Pinpoint the cell where the given text exists, returning its [x, y] midpoint coordinate. 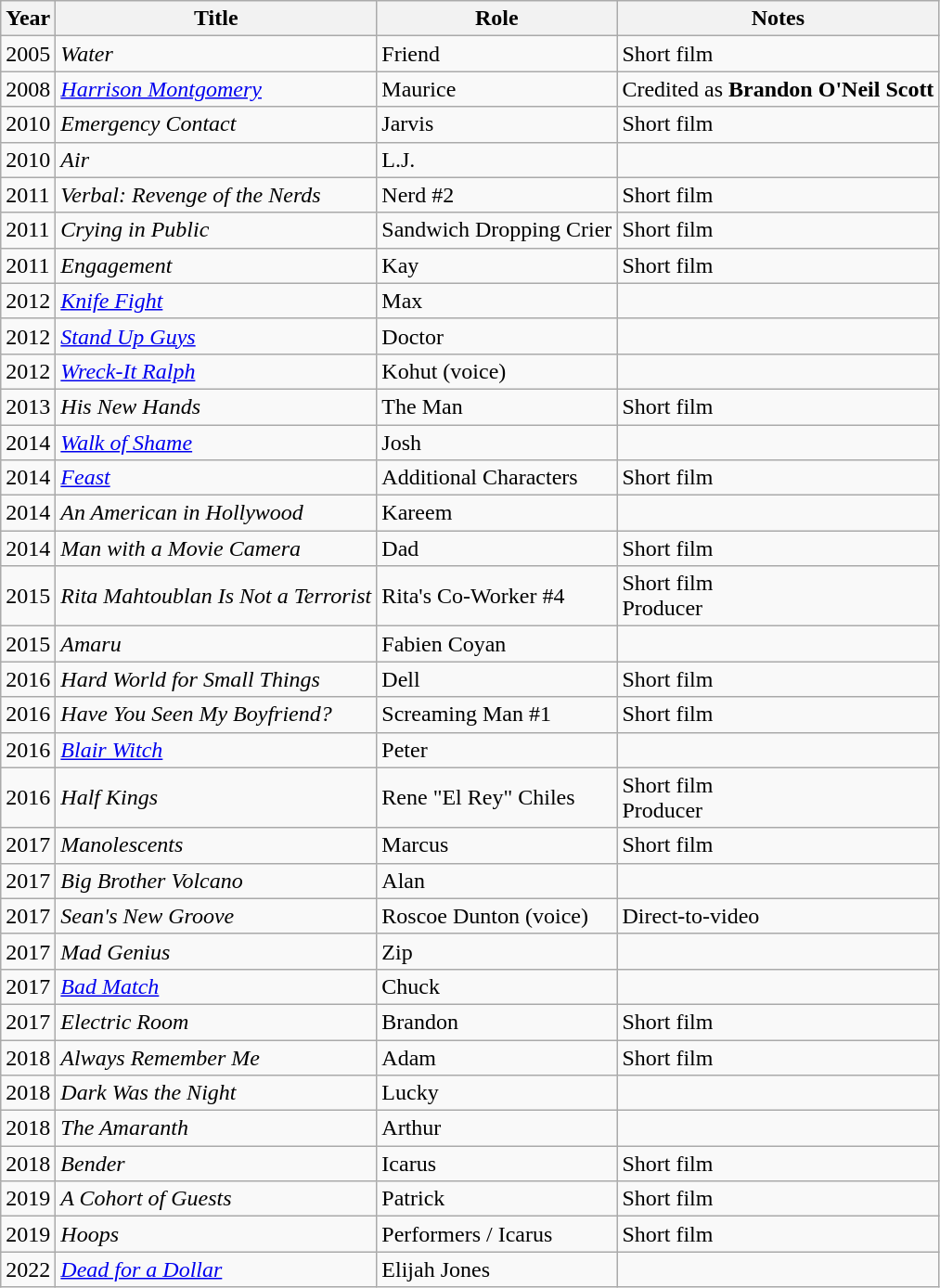
Jarvis [497, 124]
The Amaranth [216, 1128]
Performers / Icarus [497, 1234]
Electric Room [216, 1022]
Sandwich Dropping Crier [497, 230]
Mad Genius [216, 951]
Josh [497, 443]
Emergency Contact [216, 124]
Wreck-It Ralph [216, 371]
Hard World for Small Things [216, 679]
Knife Fight [216, 301]
Harrison Montgomery [216, 89]
Direct-to-video [778, 916]
Fabien Coyan [497, 644]
Max [497, 301]
Water [216, 54]
Maurice [497, 89]
Hoops [216, 1234]
The Man [497, 406]
Title [216, 19]
Man with a Movie Camera [216, 548]
Air [216, 160]
Icarus [497, 1164]
Walk of Shame [216, 443]
Rene "El Rey" Chiles [497, 798]
Role [497, 19]
Engagement [216, 265]
Year [28, 19]
L.J. [497, 160]
Friend [497, 54]
Arthur [497, 1128]
Lucky [497, 1093]
Verbal: Revenge of the Nerds [216, 195]
Half Kings [216, 798]
Stand Up Guys [216, 336]
2013 [28, 406]
Feast [216, 478]
Kareem [497, 513]
Brandon [497, 1022]
Additional Characters [497, 478]
2005 [28, 54]
Kay [497, 265]
2022 [28, 1269]
Dark Was the Night [216, 1093]
Doctor [497, 336]
Manolescents [216, 845]
Marcus [497, 845]
Crying in Public [216, 230]
Screaming Man #1 [497, 715]
Notes [778, 19]
An American in Hollywood [216, 513]
Sean's New Groove [216, 916]
Adam [497, 1057]
Rita Mahtoublan Is Not a Terrorist [216, 596]
Amaru [216, 644]
Roscoe Dunton (voice) [497, 916]
Always Remember Me [216, 1057]
Dead for a Dollar [216, 1269]
2008 [28, 89]
Dell [497, 679]
A Cohort of Guests [216, 1199]
Alan [497, 881]
Credited as Brandon O'Neil Scott [778, 89]
Zip [497, 951]
Dad [497, 548]
Kohut (voice) [497, 371]
His New Hands [216, 406]
Peter [497, 750]
Big Brother Volcano [216, 881]
Patrick [497, 1199]
Rita's Co-Worker #4 [497, 596]
Chuck [497, 986]
Elijah Jones [497, 1269]
Blair Witch [216, 750]
Bender [216, 1164]
Bad Match [216, 986]
Have You Seen My Boyfriend? [216, 715]
Nerd #2 [497, 195]
